Return [x, y] of the center of cell containing provided text 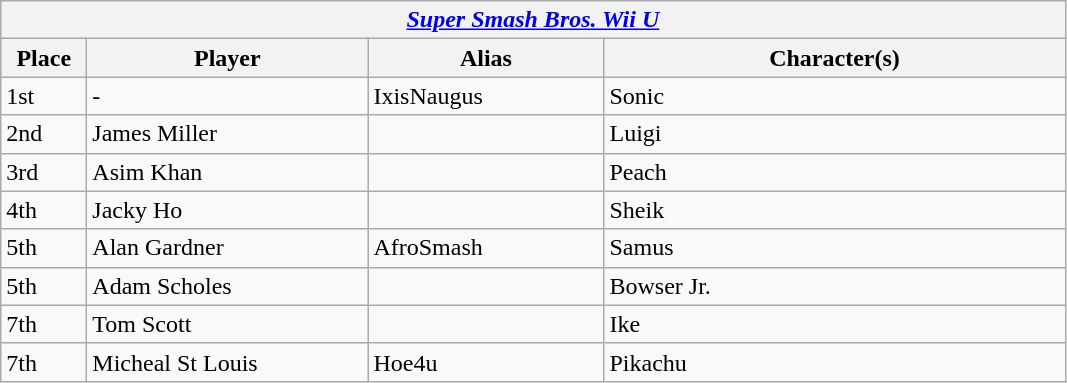
Alan Gardner [228, 248]
Asim Khan [228, 172]
AfroSmash [486, 248]
- [228, 96]
Micheal St Louis [228, 362]
1st [44, 96]
IxisNaugus [486, 96]
Peach [834, 172]
Super Smash Bros. Wii U [533, 20]
Bowser Jr. [834, 286]
Alias [486, 58]
Player [228, 58]
Hoe4u [486, 362]
Jacky Ho [228, 210]
Tom Scott [228, 324]
Luigi [834, 134]
2nd [44, 134]
Sonic [834, 96]
Place [44, 58]
3rd [44, 172]
Sheik [834, 210]
4th [44, 210]
Ike [834, 324]
James Miller [228, 134]
Samus [834, 248]
Character(s) [834, 58]
Adam Scholes [228, 286]
Pikachu [834, 362]
